Capture the cell that displays the provided text and extract its [x, y] central coordinate. 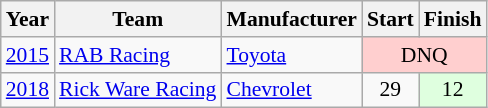
Chevrolet [291, 90]
2015 [28, 55]
Start [390, 19]
DNQ [424, 55]
Year [28, 19]
29 [390, 90]
Team [138, 19]
RAB Racing [138, 55]
2018 [28, 90]
Toyota [291, 55]
Rick Ware Racing [138, 90]
Finish [453, 19]
Manufacturer [291, 19]
12 [453, 90]
